From the cell containing the given text, extract its center point as [x, y] coordinate. 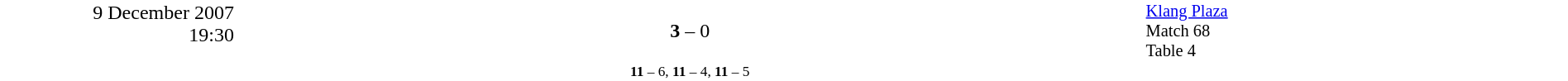
Klang PlazaMatch 68Table 4 [1356, 31]
11 – 6, 11 – 4, 11 – 5 [690, 71]
9 December 200719:30 [117, 40]
3 – 0 [690, 31]
